Scan for the cell matching the given text and deliver its (x, y) coordinate at center. 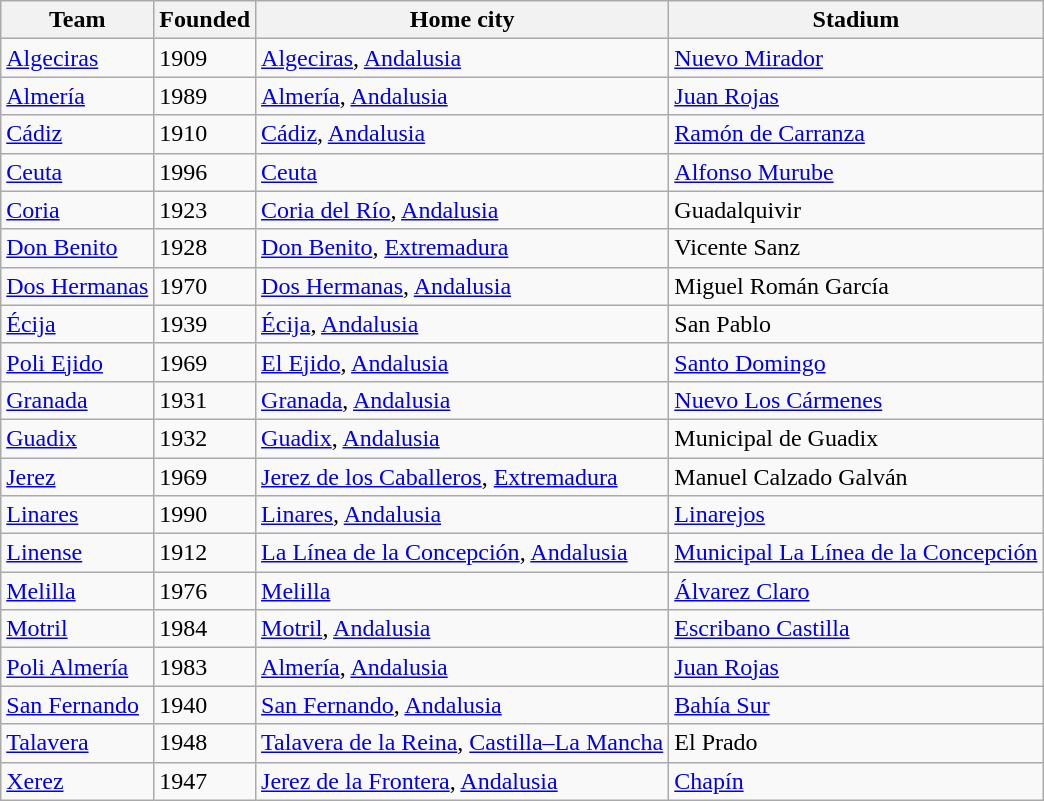
Écija (78, 324)
El Prado (856, 743)
San Pablo (856, 324)
Dos Hermanas (78, 286)
Talavera (78, 743)
Don Benito, Extremadura (462, 248)
Guadix, Andalusia (462, 438)
Municipal La Línea de la Concepción (856, 553)
Santo Domingo (856, 362)
Stadium (856, 20)
Algeciras, Andalusia (462, 58)
Municipal de Guadix (856, 438)
La Línea de la Concepción, Andalusia (462, 553)
Alfonso Murube (856, 172)
1989 (205, 96)
Almería (78, 96)
Coria del Río, Andalusia (462, 210)
Guadix (78, 438)
1939 (205, 324)
Don Benito (78, 248)
Jerez (78, 477)
Granada (78, 400)
1910 (205, 134)
Xerez (78, 781)
Coria (78, 210)
El Ejido, Andalusia (462, 362)
1947 (205, 781)
Vicente Sanz (856, 248)
Miguel Román García (856, 286)
1990 (205, 515)
1996 (205, 172)
Team (78, 20)
Poli Almería (78, 667)
1940 (205, 705)
Granada, Andalusia (462, 400)
1932 (205, 438)
1976 (205, 591)
Cádiz (78, 134)
Manuel Calzado Galván (856, 477)
1931 (205, 400)
1909 (205, 58)
Linense (78, 553)
Jerez de la Frontera, Andalusia (462, 781)
Ramón de Carranza (856, 134)
1983 (205, 667)
Nuevo Los Cármenes (856, 400)
1912 (205, 553)
Founded (205, 20)
Cádiz, Andalusia (462, 134)
Dos Hermanas, Andalusia (462, 286)
1923 (205, 210)
1970 (205, 286)
1948 (205, 743)
Linares, Andalusia (462, 515)
Talavera de la Reina, Castilla–La Mancha (462, 743)
Guadalquivir (856, 210)
San Fernando, Andalusia (462, 705)
Linarejos (856, 515)
Bahía Sur (856, 705)
Algeciras (78, 58)
Home city (462, 20)
Chapín (856, 781)
1984 (205, 629)
Linares (78, 515)
Motril (78, 629)
San Fernando (78, 705)
Nuevo Mirador (856, 58)
Motril, Andalusia (462, 629)
Écija, Andalusia (462, 324)
1928 (205, 248)
Poli Ejido (78, 362)
Escribano Castilla (856, 629)
Álvarez Claro (856, 591)
Jerez de los Caballeros, Extremadura (462, 477)
